Locate the cell with the specified text and output its [X, Y] center coordinate. 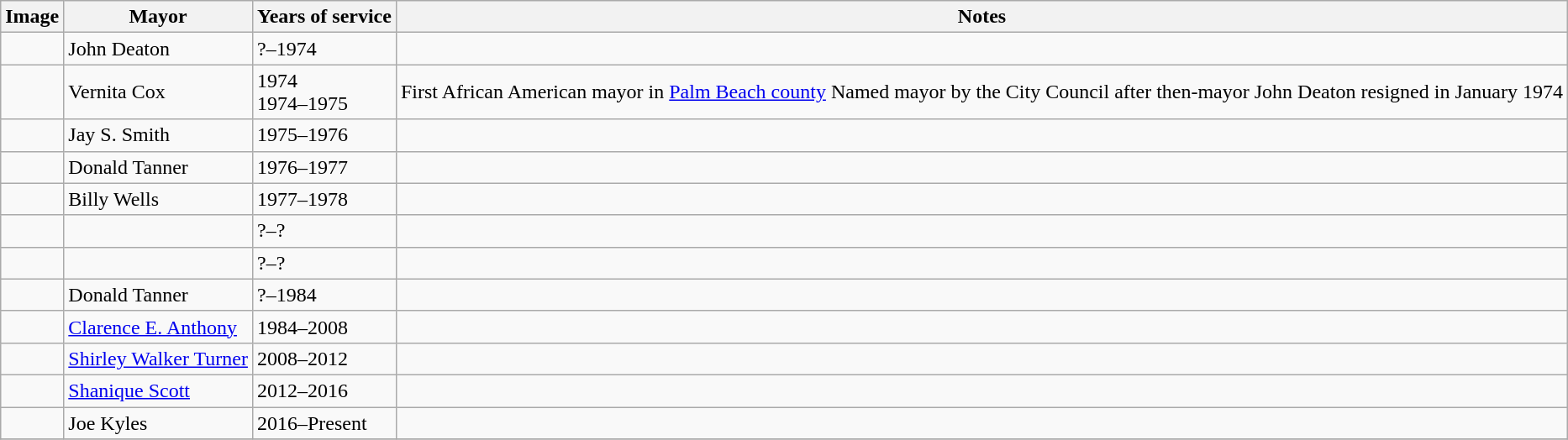
?–1974 [324, 49]
Mayor [158, 17]
1977–1978 [324, 199]
19741974–1975 [324, 92]
2012–2016 [324, 390]
Image [32, 17]
1976–1977 [324, 167]
2008–2012 [324, 359]
Vernita Cox [158, 92]
John Deaton [158, 49]
Notes [981, 17]
?–1984 [324, 295]
Shirley Walker Turner [158, 359]
1984–2008 [324, 327]
First African American mayor in Palm Beach county Named mayor by the City Council after then-mayor John Deaton resigned in January 1974 [981, 92]
1975–1976 [324, 135]
Clarence E. Anthony [158, 327]
Shanique Scott [158, 390]
Jay S. Smith [158, 135]
Years of service [324, 17]
2016–Present [324, 422]
Billy Wells [158, 199]
Joe Kyles [158, 422]
